Identify which cell holds the provided text, then report its (x, y) central coordinate. 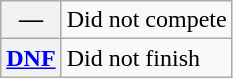
— (31, 20)
DNF (31, 58)
Did not finish (146, 58)
Did not compete (146, 20)
